Scan for the cell matching the given text and deliver its (X, Y) coordinate at center. 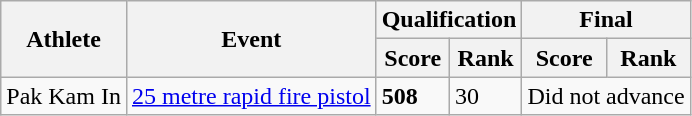
Did not advance (606, 96)
30 (485, 96)
Qualification (449, 20)
Event (251, 39)
Pak Kam In (64, 96)
Athlete (64, 39)
Final (606, 20)
508 (412, 96)
25 metre rapid fire pistol (251, 96)
